Search for the cell housing the specified text and yield its [X, Y] center coordinate. 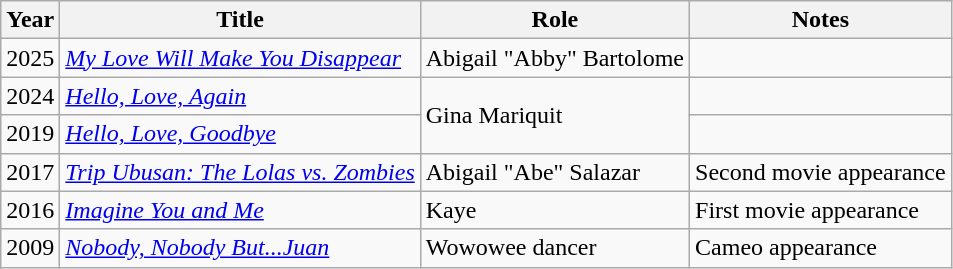
Abigail "Abby" Bartolome [554, 58]
Imagine You and Me [240, 210]
Kaye [554, 210]
First movie appearance [821, 210]
2017 [30, 172]
Notes [821, 20]
Cameo appearance [821, 248]
Trip Ubusan: The Lolas vs. Zombies [240, 172]
Gina Mariquit [554, 115]
My Love Will Make You Disappear [240, 58]
Wowowee dancer [554, 248]
2019 [30, 134]
Hello, Love, Again [240, 96]
Nobody, Nobody But...Juan [240, 248]
Abigail "Abe" Salazar [554, 172]
2009 [30, 248]
Second movie appearance [821, 172]
2016 [30, 210]
Title [240, 20]
Hello, Love, Goodbye [240, 134]
Role [554, 20]
2024 [30, 96]
Year [30, 20]
2025 [30, 58]
